Detect which cell encompasses the target text, then output its [X, Y] center coordinate. 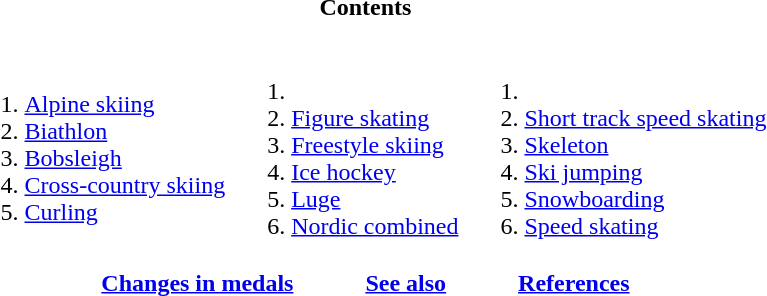
Figure skatingFreestyle skiingIce hockeyLugeNordic combined [345, 145]
